Search for the cell housing the specified text and yield its [X, Y] center coordinate. 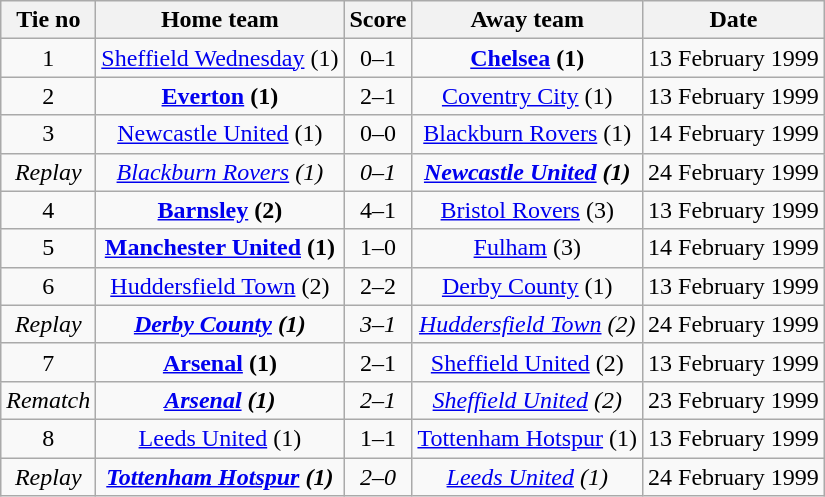
8 [48, 438]
Sheffield Wednesday (1) [220, 58]
6 [48, 286]
1–1 [378, 438]
1–0 [378, 248]
Away team [528, 20]
Coventry City (1) [528, 96]
3 [48, 134]
5 [48, 248]
3–1 [378, 324]
Fulham (3) [528, 248]
Date [734, 20]
4–1 [378, 210]
7 [48, 362]
2–0 [378, 477]
2 [48, 96]
Barnsley (2) [220, 210]
2–2 [378, 286]
Tie no [48, 20]
Rematch [48, 400]
Score [378, 20]
Chelsea (1) [528, 58]
23 February 1999 [734, 400]
4 [48, 210]
Manchester United (1) [220, 248]
Everton (1) [220, 96]
1 [48, 58]
0–0 [378, 134]
Bristol Rovers (3) [528, 210]
Home team [220, 20]
